Locate the cell with the specified text and output its [x, y] center coordinate. 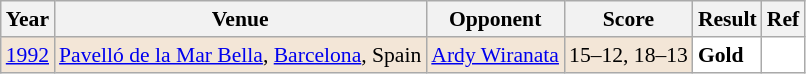
Score [628, 19]
Opponent [495, 19]
Ref [783, 19]
Gold [728, 55]
15–12, 18–13 [628, 55]
1992 [28, 55]
Venue [240, 19]
Ardy Wiranata [495, 55]
Year [28, 19]
Pavelló de la Mar Bella, Barcelona, Spain [240, 55]
Result [728, 19]
